Return the [x, y] coordinate for the center point of the cell that contains the specified text.  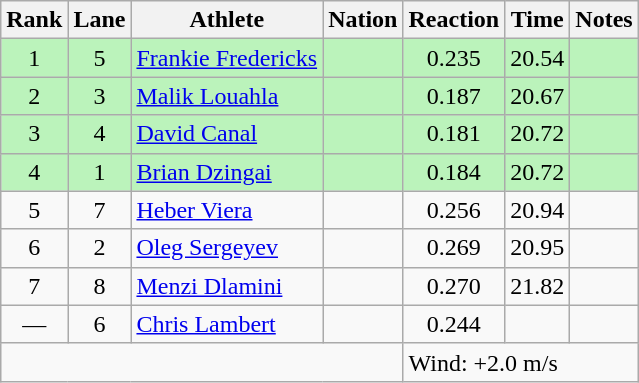
Athlete [227, 20]
Lane [100, 20]
0.187 [454, 96]
Malik Louahla [227, 96]
20.54 [538, 58]
0.244 [454, 324]
Menzi Dlamini [227, 286]
20.67 [538, 96]
0.269 [454, 248]
0.181 [454, 134]
0.184 [454, 172]
Notes [604, 20]
21.82 [538, 286]
Wind: +2.0 m/s [520, 362]
Reaction [454, 20]
20.95 [538, 248]
0.270 [454, 286]
Heber Viera [227, 210]
Brian Dzingai [227, 172]
Frankie Fredericks [227, 58]
0.256 [454, 210]
Time [538, 20]
20.94 [538, 210]
— [34, 324]
Nation [363, 20]
0.235 [454, 58]
David Canal [227, 134]
8 [100, 286]
Oleg Sergeyev [227, 248]
Chris Lambert [227, 324]
Rank [34, 20]
